Provide the (x, y) coordinate of the cell's center where the given text is located.  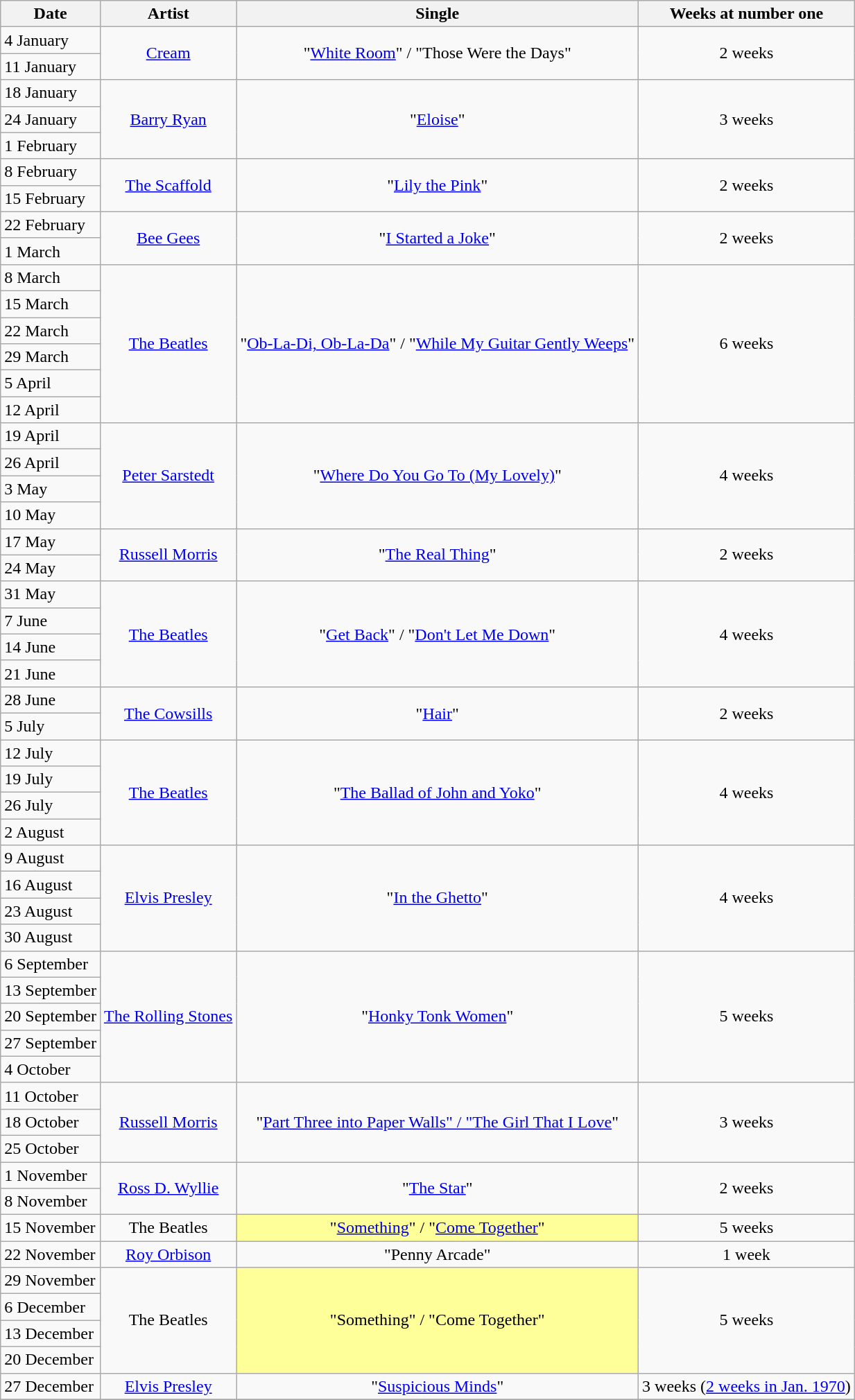
"Where Do You Go To (My Lovely)" (438, 476)
15 November (51, 1228)
13 September (51, 990)
"White Room" / "Those Were the Days" (438, 53)
18 January (51, 93)
6 September (51, 964)
"In the Ghetto" (438, 898)
Roy Orbison (168, 1254)
Artist (168, 14)
1 week (747, 1254)
8 February (51, 172)
"The Star" (438, 1189)
15 February (51, 198)
19 July (51, 779)
8 March (51, 277)
The Cowsills (168, 713)
12 July (51, 752)
20 December (51, 1360)
"Part Three into Paper Walls" / "The Girl That I Love" (438, 1122)
Ross D. Wyllie (168, 1189)
28 June (51, 700)
9 August (51, 858)
Date (51, 14)
24 May (51, 568)
18 October (51, 1122)
31 May (51, 594)
13 December (51, 1333)
16 August (51, 885)
1 March (51, 251)
"Hair" (438, 713)
14 June (51, 647)
The Rolling Stones (168, 1017)
Peter Sarstedt (168, 476)
4 January (51, 40)
21 June (51, 673)
"I Started a Joke" (438, 238)
1 February (51, 146)
3 May (51, 489)
10 May (51, 515)
Bee Gees (168, 238)
"Lily the Pink" (438, 185)
"Ob-La-Di, Ob-La-Da" / "While My Guitar Gently Weeps" (438, 343)
29 November (51, 1281)
26 April (51, 463)
"Eloise" (438, 119)
4 October (51, 1069)
29 March (51, 357)
23 August (51, 911)
17 May (51, 542)
Barry Ryan (168, 119)
8 November (51, 1202)
Weeks at number one (747, 14)
5 July (51, 726)
22 February (51, 225)
6 December (51, 1307)
The Scaffold (168, 185)
30 August (51, 937)
12 April (51, 410)
15 March (51, 304)
3 weeks (2 weeks in Jan. 1970) (747, 1386)
25 October (51, 1148)
Cream (168, 53)
"Honky Tonk Women" (438, 1017)
11 October (51, 1096)
27 December (51, 1386)
11 January (51, 67)
Single (438, 14)
27 September (51, 1043)
26 July (51, 806)
5 April (51, 383)
6 weeks (747, 343)
19 April (51, 436)
"The Ballad of John and Yoko" (438, 792)
24 January (51, 119)
"Get Back" / "Don't Let Me Down" (438, 634)
2 August (51, 832)
"The Real Thing" (438, 555)
7 June (51, 621)
1 November (51, 1175)
20 September (51, 1017)
22 March (51, 331)
"Penny Arcade" (438, 1254)
"Suspicious Minds" (438, 1386)
22 November (51, 1254)
